Capture the cell that displays the provided text and extract its [x, y] central coordinate. 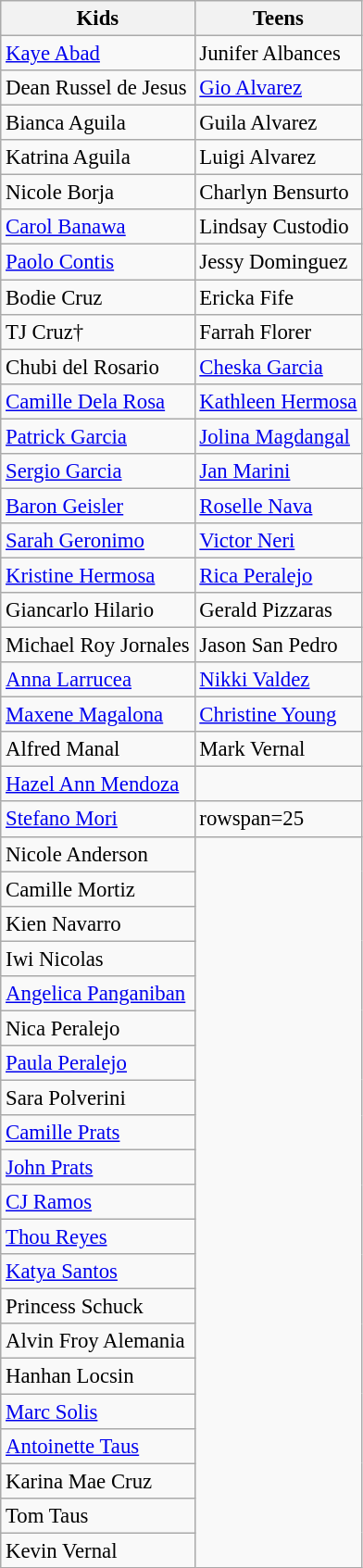
Nikki Valdez [278, 680]
Anna Larrucea [98, 680]
Camille Mortiz [98, 889]
TJ Cruz† [98, 332]
Jan Marini [278, 471]
Luigi Alvarez [278, 157]
Iwi Nicolas [98, 959]
Princess Schuck [98, 1307]
Tom Taus [98, 1515]
Thou Reyes [98, 1237]
Paolo Contis [98, 262]
Katya Santos [98, 1272]
John Prats [98, 1168]
Gio Alvarez [278, 88]
Kaye Abad [98, 54]
Roselle Nava [278, 506]
Giancarlo Hilario [98, 610]
Sarah Geronimo [98, 541]
Kids [98, 19]
Carol Banawa [98, 227]
Bodie Cruz [98, 297]
Kevin Vernal [98, 1550]
Jolina Magdangal [278, 436]
Charlyn Bensurto [278, 193]
Camille Dela Rosa [98, 401]
Kathleen Hermosa [278, 401]
Nica Peralejo [98, 1028]
Lindsay Custodio [278, 227]
Antoinette Taus [98, 1446]
Rica Peralejo [278, 575]
Camille Prats [98, 1133]
Michael Roy Jornales [98, 646]
Sergio Garcia [98, 471]
Hazel Ann Mendoza [98, 784]
Chubi del Rosario [98, 367]
Jessy Dominguez [278, 262]
Baron Geisler [98, 506]
Dean Russel de Jesus [98, 88]
Cheska Garcia [278, 367]
Alvin Froy Alemania [98, 1342]
rowspan=25 [278, 820]
Karina Mae Cruz [98, 1481]
Alfred Manal [98, 749]
Angelica Panganiban [98, 994]
Kien Navarro [98, 923]
Ericka Fife [278, 297]
Paula Peralejo [98, 1063]
Katrina Aguila [98, 157]
Jason San Pedro [278, 646]
Sara Polverini [98, 1098]
Bianca Aguila [98, 123]
Gerald Pizzaras [278, 610]
Farrah Florer [278, 332]
Guila Alvarez [278, 123]
Patrick Garcia [98, 436]
Kristine Hermosa [98, 575]
Hanhan Locsin [98, 1376]
Mark Vernal [278, 749]
Teens [278, 19]
Nicole Borja [98, 193]
Christine Young [278, 715]
Marc Solis [98, 1411]
CJ Ramos [98, 1202]
Maxene Magalona [98, 715]
Stefano Mori [98, 820]
Nicole Anderson [98, 854]
Junifer Albances [278, 54]
Victor Neri [278, 541]
